Scan for the cell matching the given text and deliver its [X, Y] coordinate at center. 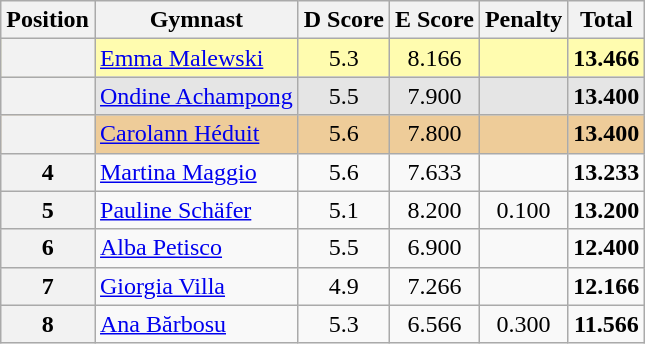
8.166 [434, 58]
Alba Petisco [196, 248]
11.566 [606, 324]
Total [606, 20]
7 [48, 286]
Carolann Héduit [196, 134]
Ondine Achampong [196, 96]
6.566 [434, 324]
Pauline Schäfer [196, 210]
13.233 [606, 172]
12.400 [606, 248]
8.200 [434, 210]
7.800 [434, 134]
0.300 [523, 324]
13.466 [606, 58]
Emma Malewski [196, 58]
4.9 [344, 286]
Giorgia Villa [196, 286]
8 [48, 324]
5.1 [344, 210]
Martina Maggio [196, 172]
0.100 [523, 210]
7.633 [434, 172]
6.900 [434, 248]
4 [48, 172]
Ana Bărbosu [196, 324]
D Score [344, 20]
Gymnast [196, 20]
Penalty [523, 20]
7.266 [434, 286]
Position [48, 20]
6 [48, 248]
5 [48, 210]
E Score [434, 20]
13.200 [606, 210]
12.166 [606, 286]
7.900 [434, 96]
